Identify which cell holds the provided text, then report its [x, y] central coordinate. 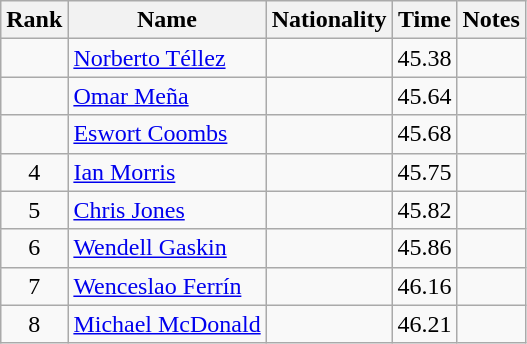
45.64 [424, 96]
4 [34, 172]
Eswort Coombs [167, 134]
46.16 [424, 286]
Nationality [329, 20]
46.21 [424, 324]
Wendell Gaskin [167, 248]
Rank [34, 20]
Wenceslao Ferrín [167, 286]
Notes [491, 20]
Time [424, 20]
45.38 [424, 58]
45.82 [424, 210]
45.75 [424, 172]
Michael McDonald [167, 324]
Norberto Téllez [167, 58]
Ian Morris [167, 172]
7 [34, 286]
5 [34, 210]
45.86 [424, 248]
8 [34, 324]
Omar Meña [167, 96]
45.68 [424, 134]
6 [34, 248]
Name [167, 20]
Chris Jones [167, 210]
